Identify which cell holds the provided text, then report its [X, Y] central coordinate. 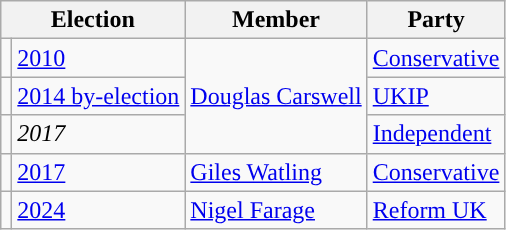
Douglas Carswell [276, 96]
Nigel Farage [276, 210]
Independent [436, 134]
Giles Watling [276, 172]
2010 [98, 58]
Party [436, 20]
2024 [98, 210]
Member [276, 20]
UKIP [436, 96]
Reform UK [436, 210]
Election [93, 20]
2014 by-election [98, 96]
